Detect which cell encompasses the target text, then output its (X, Y) center coordinate. 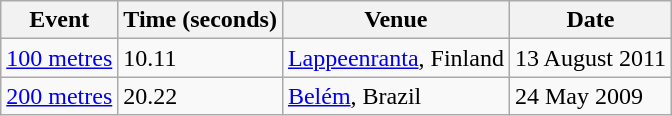
20.22 (200, 96)
200 metres (60, 96)
Time (seconds) (200, 20)
24 May 2009 (590, 96)
Event (60, 20)
Belém, Brazil (396, 96)
13 August 2011 (590, 58)
100 metres (60, 58)
Lappeenranta, Finland (396, 58)
10.11 (200, 58)
Venue (396, 20)
Date (590, 20)
